Output the (x, y) coordinate of the center of the cell containing the given text.  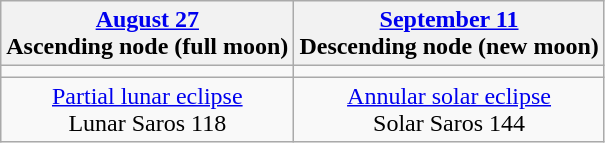
August 27Ascending node (full moon) (148, 34)
September 11Descending node (new moon) (449, 34)
Partial lunar eclipseLunar Saros 118 (148, 110)
Annular solar eclipseSolar Saros 144 (449, 110)
